Locate the cell with the specified text and output its (x, y) center coordinate. 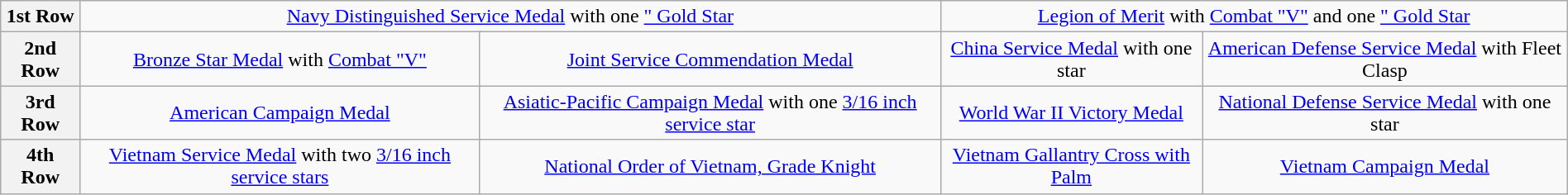
1st Row (41, 17)
Bronze Star Medal with Combat "V" (280, 59)
National Order of Vietnam, Grade Knight (710, 167)
Vietnam Service Medal with two 3/16 inch service stars (280, 167)
American Defense Service Medal with Fleet Clasp (1385, 59)
World War II Victory Medal (1071, 112)
2nd Row (41, 59)
Joint Service Commendation Medal (710, 59)
Legion of Merit with Combat "V" and one " Gold Star (1254, 17)
Navy Distinguished Service Medal with one " Gold Star (511, 17)
Vietnam Gallantry Cross with Palm (1071, 167)
American Campaign Medal (280, 112)
Asiatic-Pacific Campaign Medal with one 3/16 inch service star (710, 112)
Vietnam Campaign Medal (1385, 167)
3rd Row (41, 112)
4th Row (41, 167)
China Service Medal with one star (1071, 59)
National Defense Service Medal with one star (1385, 112)
